Output the (X, Y) coordinate of the center of the cell containing the given text.  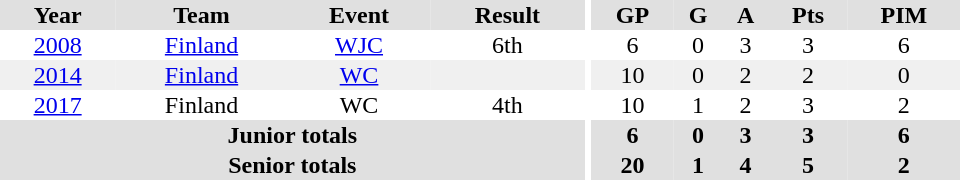
Result (507, 15)
4 (746, 165)
2017 (58, 105)
5 (808, 165)
A (746, 15)
PIM (904, 15)
4th (507, 105)
6th (507, 45)
Year (58, 15)
2014 (58, 75)
G (698, 15)
Team (202, 15)
2008 (58, 45)
WJC (359, 45)
Senior totals (292, 165)
Event (359, 15)
GP (632, 15)
20 (632, 165)
Pts (808, 15)
Junior totals (292, 135)
